Search for the cell housing the specified text and yield its (x, y) center coordinate. 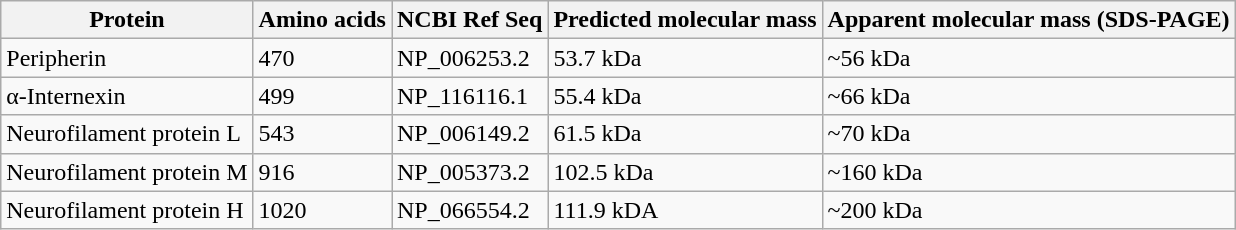
NP_005373.2 (470, 172)
53.7 kDa (685, 58)
~160 kDa (1028, 172)
NP_066554.2 (470, 210)
Neurofilament protein L (127, 134)
Neurofilament protein M (127, 172)
1020 (322, 210)
Apparent molecular mass (SDS-PAGE) (1028, 20)
~200 kDa (1028, 210)
Neurofilament protein H (127, 210)
α-Internexin (127, 96)
470 (322, 58)
Peripherin (127, 58)
102.5 kDa (685, 172)
Predicted molecular mass (685, 20)
NP_116116.1 (470, 96)
111.9 kDA (685, 210)
NP_006149.2 (470, 134)
916 (322, 172)
543 (322, 134)
Amino acids (322, 20)
61.5 kDa (685, 134)
NP_006253.2 (470, 58)
NCBI Ref Seq (470, 20)
55.4 kDa (685, 96)
Protein (127, 20)
499 (322, 96)
~66 kDa (1028, 96)
~70 kDa (1028, 134)
~56 kDa (1028, 58)
